Search for the cell housing the specified text and yield its (x, y) center coordinate. 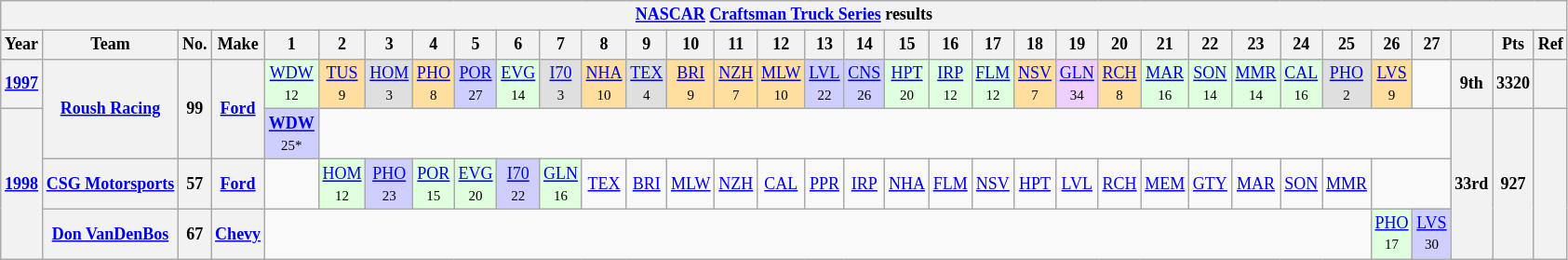
NZH (736, 184)
HOM12 (342, 184)
16 (950, 45)
927 (1513, 185)
LVS9 (1392, 84)
13 (824, 45)
25 (1347, 45)
HPT20 (907, 84)
MLW (690, 184)
PHO8 (434, 84)
CSG Motorsports (110, 184)
CAL (782, 184)
18 (1035, 45)
1997 (22, 84)
6 (518, 45)
EVG20 (476, 184)
POR15 (434, 184)
NHA10 (604, 84)
Year (22, 45)
23 (1256, 45)
SON14 (1210, 84)
BRI9 (690, 84)
67 (195, 234)
Roush Racing (110, 108)
RCH (1119, 184)
TUS9 (342, 84)
20 (1119, 45)
3320 (1513, 84)
TEX4 (647, 84)
MMR14 (1256, 84)
LVL22 (824, 84)
3 (389, 45)
PPR (824, 184)
Team (110, 45)
NASCAR Craftsman Truck Series results (784, 15)
NSV (993, 184)
MMR (1347, 184)
15 (907, 45)
POR27 (476, 84)
1 (291, 45)
22 (1210, 45)
I703 (561, 84)
GLN34 (1077, 84)
2 (342, 45)
10 (690, 45)
HPT (1035, 184)
1998 (22, 185)
WDW12 (291, 84)
WDW25* (291, 134)
No. (195, 45)
27 (1431, 45)
57 (195, 184)
LVS30 (1431, 234)
24 (1301, 45)
33rd (1472, 185)
NSV7 (1035, 84)
21 (1165, 45)
4 (434, 45)
SON (1301, 184)
PHO23 (389, 184)
Chevy (238, 234)
I7022 (518, 184)
26 (1392, 45)
NHA (907, 184)
IRP (864, 184)
MAR (1256, 184)
BRI (647, 184)
Pts (1513, 45)
IRP12 (950, 84)
FLM12 (993, 84)
NZH7 (736, 84)
EVG14 (518, 84)
TEX (604, 184)
MEM (1165, 184)
14 (864, 45)
7 (561, 45)
RCH8 (1119, 84)
CAL16 (1301, 84)
FLM (950, 184)
12 (782, 45)
GTY (1210, 184)
Ref (1550, 45)
CNS26 (864, 84)
HOM3 (389, 84)
8 (604, 45)
11 (736, 45)
17 (993, 45)
99 (195, 108)
9th (1472, 84)
MLW10 (782, 84)
9 (647, 45)
LVL (1077, 184)
Don VanDenBos (110, 234)
5 (476, 45)
Make (238, 45)
GLN16 (561, 184)
MAR16 (1165, 84)
PHO17 (1392, 234)
19 (1077, 45)
PHO2 (1347, 84)
